Locate the cell with the specified text and output its [x, y] center coordinate. 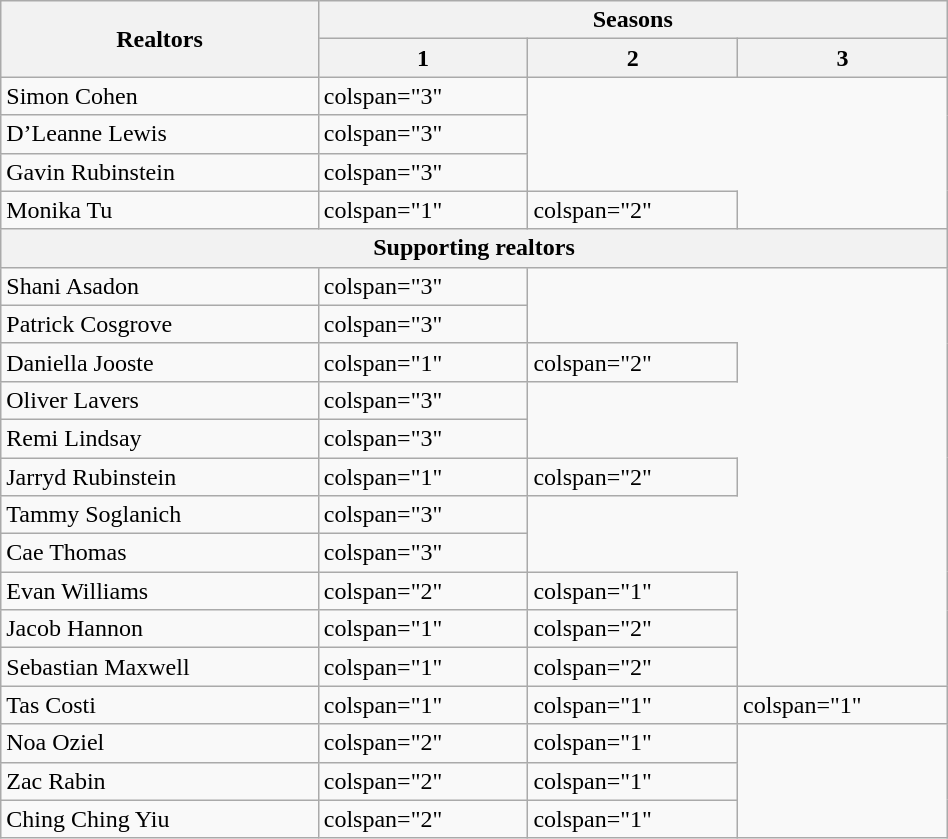
Remi Lindsay [160, 438]
Supporting realtors [474, 248]
1 [423, 58]
3 [843, 58]
Patrick Cosgrove [160, 324]
Monika Tu [160, 210]
Gavin Rubinstein [160, 172]
Tammy Soglanich [160, 515]
Realtors [160, 39]
Noa Oziel [160, 743]
2 [633, 58]
Cae Thomas [160, 553]
Daniella Jooste [160, 362]
Sebastian Maxwell [160, 667]
Oliver Lavers [160, 400]
Seasons [632, 20]
Zac Rabin [160, 781]
Evan Williams [160, 591]
D’Leanne Lewis [160, 134]
Shani Asadon [160, 286]
Ching Ching Yiu [160, 819]
Tas Costi [160, 705]
Jarryd Rubinstein [160, 477]
Jacob Hannon [160, 629]
Simon Cohen [160, 96]
